Provide the (X, Y) coordinate of the cell's center where the given text is located.  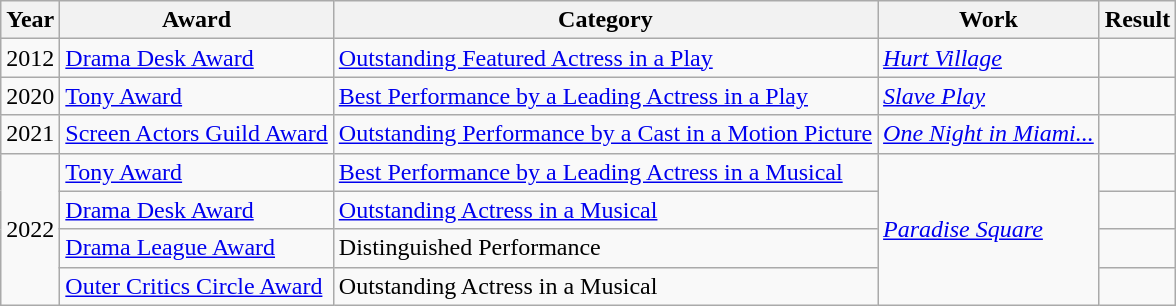
Year (30, 20)
2012 (30, 58)
Outstanding Featured Actress in a Play (605, 58)
Award (196, 20)
Distinguished Performance (605, 248)
Slave Play (989, 96)
One Night in Miami... (989, 134)
Category (605, 20)
Work (989, 20)
Paradise Square (989, 229)
Outer Critics Circle Award (196, 286)
2020 (30, 96)
Drama League Award (196, 248)
Hurt Village (989, 58)
Outstanding Performance by a Cast in a Motion Picture (605, 134)
Result (1137, 20)
2021 (30, 134)
2022 (30, 229)
Best Performance by a Leading Actress in a Play (605, 96)
Best Performance by a Leading Actress in a Musical (605, 172)
Screen Actors Guild Award (196, 134)
